Return (X, Y) of the center of cell containing provided text 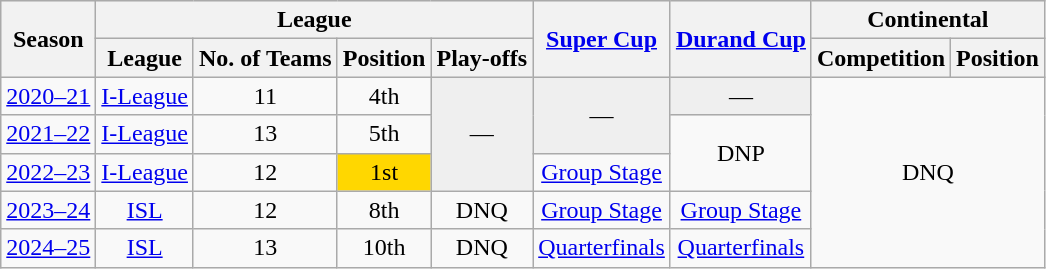
2020–21 (48, 96)
Competition (880, 58)
No. of Teams (265, 58)
Play-offs (482, 58)
2021–22 (48, 134)
Season (48, 39)
10th (384, 248)
Super Cup (602, 39)
2022–23 (48, 172)
11 (265, 96)
Continental (928, 20)
2023–24 (48, 210)
1st (384, 172)
2024–25 (48, 248)
DNP (740, 153)
Durand Cup (740, 39)
8th (384, 210)
4th (384, 96)
5th (384, 134)
